For the text-containing cell, return its midpoint in [X, Y] coordinate format. 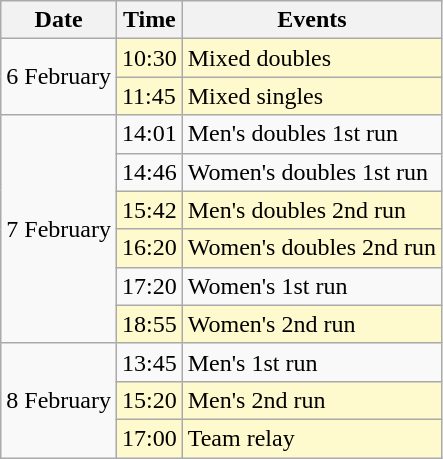
Men's doubles 2nd run [312, 210]
6 February [59, 77]
Women's 1st run [312, 286]
Date [59, 20]
14:01 [149, 134]
11:45 [149, 96]
Men's 2nd run [312, 400]
Events [312, 20]
16:20 [149, 248]
15:42 [149, 210]
Men's 1st run [312, 362]
Team relay [312, 438]
17:20 [149, 286]
7 February [59, 229]
Mixed singles [312, 96]
Women's doubles 2nd run [312, 248]
18:55 [149, 324]
13:45 [149, 362]
Mixed doubles [312, 58]
15:20 [149, 400]
Time [149, 20]
14:46 [149, 172]
Men's doubles 1st run [312, 134]
10:30 [149, 58]
17:00 [149, 438]
Women's 2nd run [312, 324]
Women's doubles 1st run [312, 172]
8 February [59, 400]
